Return the [X, Y] coordinate for the center point of the cell that contains the specified text.  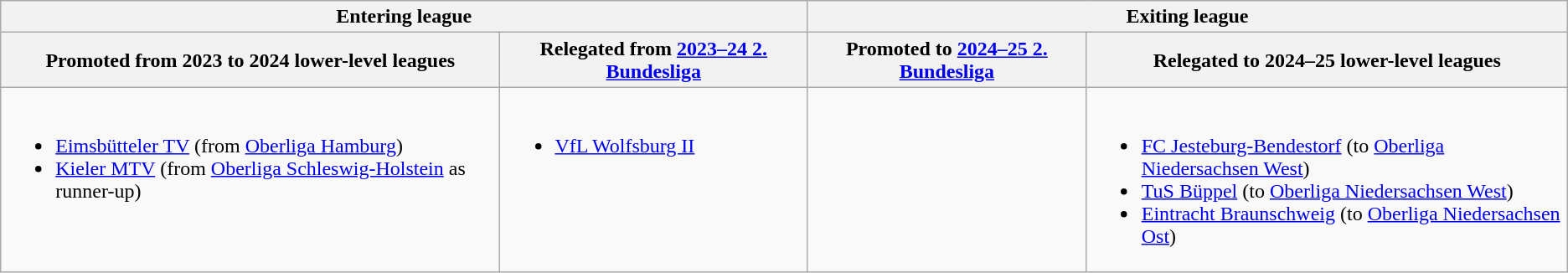
VfL Wolfsburg II [653, 179]
Entering league [404, 17]
Relegated from 2023–24 2. Bundesliga [653, 60]
Exiting league [1188, 17]
Promoted to 2024–25 2. Bundesliga [947, 60]
Relegated to 2024–25 lower-level leagues [1327, 60]
Eimsbütteler TV (from Oberliga Hamburg)Kieler MTV (from Oberliga Schleswig-Holstein as runner-up) [250, 179]
Promoted from 2023 to 2024 lower-level leagues [250, 60]
